Identify which cell holds the provided text, then report its (x, y) central coordinate. 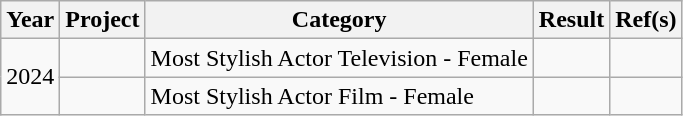
Most Stylish Actor Film - Female (339, 96)
Most Stylish Actor Television - Female (339, 58)
Project (102, 20)
Category (339, 20)
Year (30, 20)
Result (571, 20)
Ref(s) (646, 20)
2024 (30, 77)
